Detect which cell encompasses the target text, then output its (X, Y) center coordinate. 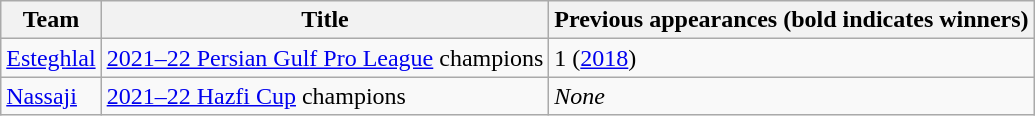
1 (2018) (792, 58)
Esteghlal (51, 58)
Previous appearances (bold indicates winners) (792, 20)
2021–22 Persian Gulf Pro League champions (325, 58)
None (792, 96)
2021–22 Hazfi Cup champions (325, 96)
Team (51, 20)
Nassaji (51, 96)
Title (325, 20)
